From the cell containing the given text, extract its center point as [x, y] coordinate. 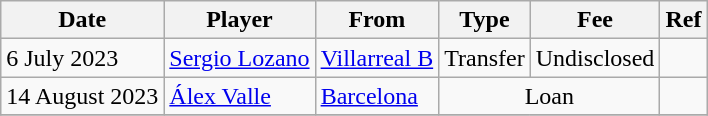
Player [240, 20]
Loan [550, 96]
Type [485, 20]
From [377, 20]
Barcelona [377, 96]
Transfer [485, 58]
Álex Valle [240, 96]
Sergio Lozano [240, 58]
Ref [684, 20]
Villarreal B [377, 58]
Fee [595, 20]
14 August 2023 [82, 96]
6 July 2023 [82, 58]
Undisclosed [595, 58]
Date [82, 20]
